Identify which cell holds the provided text, then report its (x, y) central coordinate. 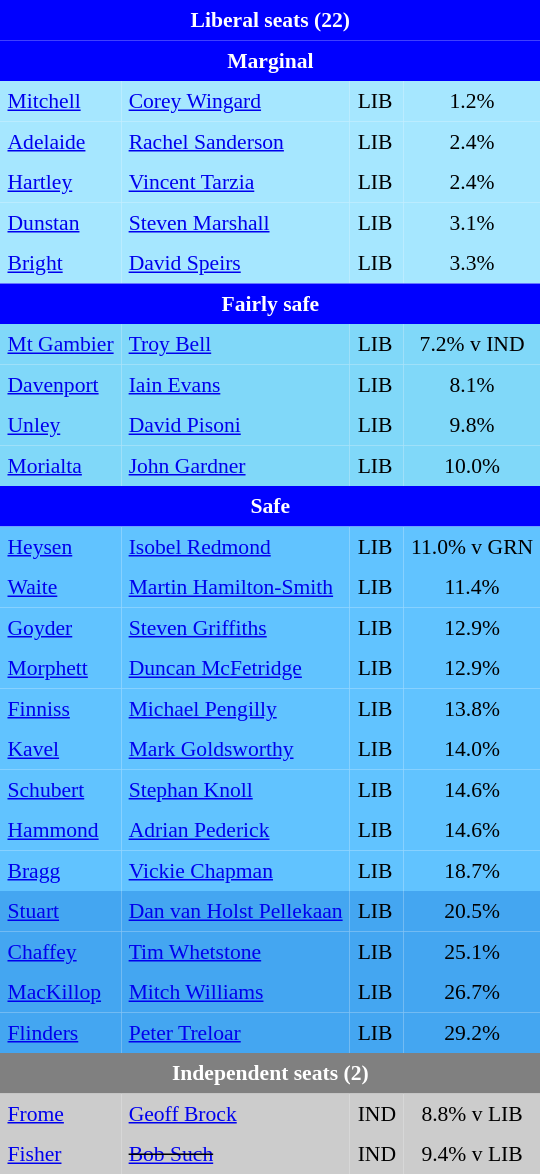
Peter Treloar (236, 1032)
Stephan Knoll (236, 789)
Fisher (60, 1154)
Bob Such (236, 1154)
Vincent Tarzia (236, 182)
Iain Evans (236, 384)
Davenport (60, 384)
Rachel Sanderson (236, 141)
Frome (60, 1113)
Kavel (60, 749)
Dan van Holst Pellekaan (236, 911)
Schubert (60, 789)
Isobel Redmond (236, 546)
Hammond (60, 830)
Vickie Chapman (236, 870)
Stuart (60, 911)
Adrian Pederick (236, 830)
Duncan McFetridge (236, 668)
Bright (60, 263)
Corey Wingard (236, 101)
John Gardner (236, 465)
David Pisoni (236, 425)
Mt Gambier (60, 344)
Steven Griffiths (236, 627)
Mitch Williams (236, 992)
Morphett (60, 668)
Tim Whetstone (236, 951)
Mitchell (60, 101)
Chaffey (60, 951)
Dunstan (60, 222)
Unley (60, 425)
Bragg (60, 870)
Finniss (60, 708)
Waite (60, 587)
Goyder (60, 627)
Morialta (60, 465)
MacKillop (60, 992)
Adelaide (60, 141)
Heysen (60, 546)
Steven Marshall (236, 222)
Mark Goldsworthy (236, 749)
David Speirs (236, 263)
Geoff Brock (236, 1113)
Michael Pengilly (236, 708)
Flinders (60, 1032)
Martin Hamilton-Smith (236, 587)
Troy Bell (236, 344)
Hartley (60, 182)
